Find where the given text appears and provide that cell's center as (x, y) coordinate. 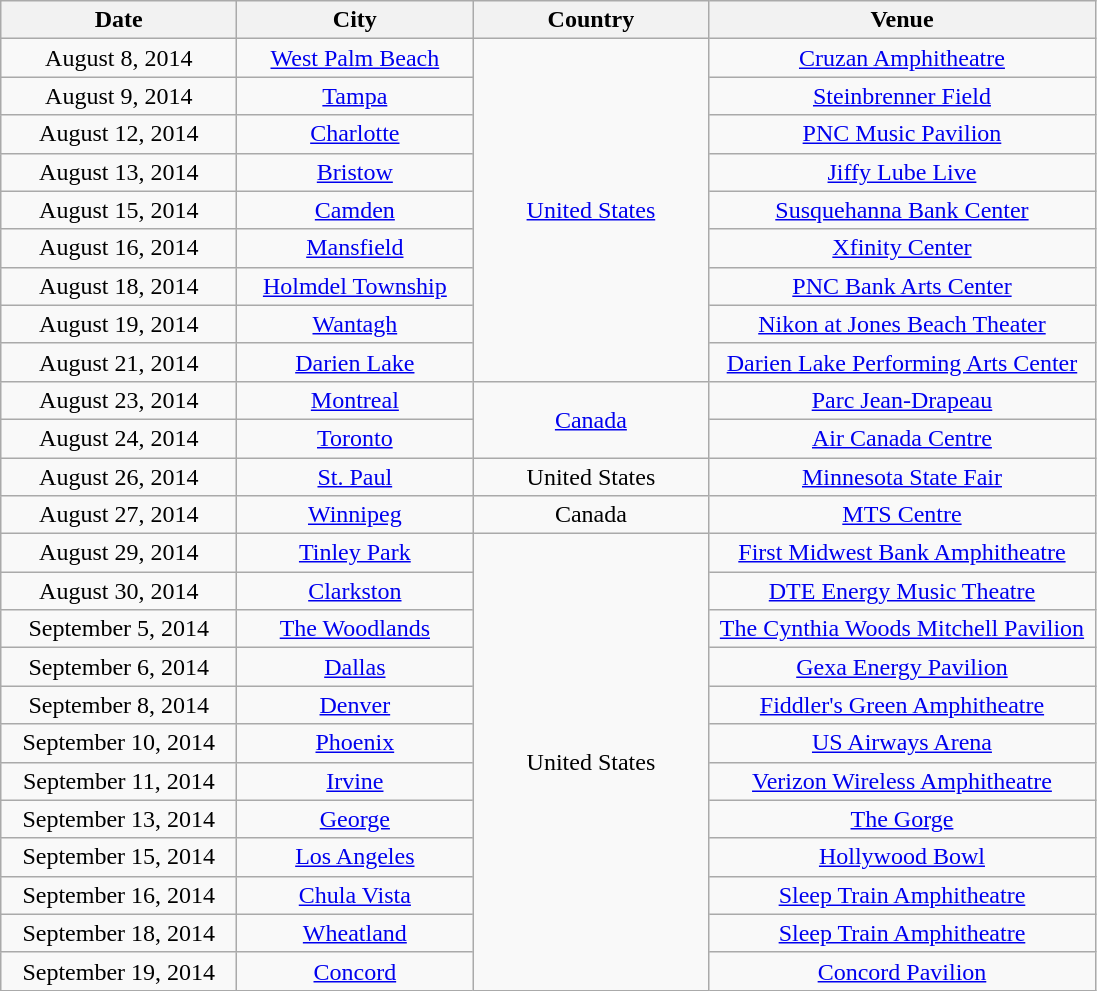
Camden (355, 210)
Gexa Energy Pavilion (902, 667)
The Gorge (902, 819)
Tinley Park (355, 553)
Concord (355, 971)
September 18, 2014 (119, 933)
Date (119, 20)
Clarkston (355, 591)
Venue (902, 20)
Concord Pavilion (902, 971)
City (355, 20)
August 26, 2014 (119, 477)
The Cynthia Woods Mitchell Pavilion (902, 629)
The Woodlands (355, 629)
Xfinity Center (902, 248)
Charlotte (355, 134)
Winnipeg (355, 515)
August 27, 2014 (119, 515)
US Airways Arena (902, 743)
August 19, 2014 (119, 324)
Wantagh (355, 324)
Tampa (355, 96)
Holmdel Township (355, 286)
St. Paul (355, 477)
Darien Lake Performing Arts Center (902, 362)
Jiffy Lube Live (902, 172)
September 19, 2014 (119, 971)
MTS Centre (902, 515)
Steinbrenner Field (902, 96)
George (355, 819)
August 29, 2014 (119, 553)
September 15, 2014 (119, 857)
August 21, 2014 (119, 362)
August 23, 2014 (119, 400)
Irvine (355, 781)
September 6, 2014 (119, 667)
Montreal (355, 400)
August 13, 2014 (119, 172)
September 16, 2014 (119, 895)
Bristow (355, 172)
Denver (355, 705)
Mansfield (355, 248)
Fiddler's Green Amphitheatre (902, 705)
PNC Bank Arts Center (902, 286)
August 30, 2014 (119, 591)
Chula Vista (355, 895)
September 5, 2014 (119, 629)
PNC Music Pavilion (902, 134)
Toronto (355, 438)
Wheatland (355, 933)
West Palm Beach (355, 58)
First Midwest Bank Amphitheatre (902, 553)
DTE Energy Music Theatre (902, 591)
Nikon at Jones Beach Theater (902, 324)
Minnesota State Fair (902, 477)
August 8, 2014 (119, 58)
Susquehanna Bank Center (902, 210)
September 11, 2014 (119, 781)
Phoenix (355, 743)
Cruzan Amphitheatre (902, 58)
Hollywood Bowl (902, 857)
August 18, 2014 (119, 286)
September 10, 2014 (119, 743)
Dallas (355, 667)
Air Canada Centre (902, 438)
August 12, 2014 (119, 134)
August 9, 2014 (119, 96)
September 13, 2014 (119, 819)
Parc Jean-Drapeau (902, 400)
Los Angeles (355, 857)
August 16, 2014 (119, 248)
August 15, 2014 (119, 210)
August 24, 2014 (119, 438)
September 8, 2014 (119, 705)
Darien Lake (355, 362)
Verizon Wireless Amphitheatre (902, 781)
Country (591, 20)
